Locate the cell with the specified text and output its (x, y) center coordinate. 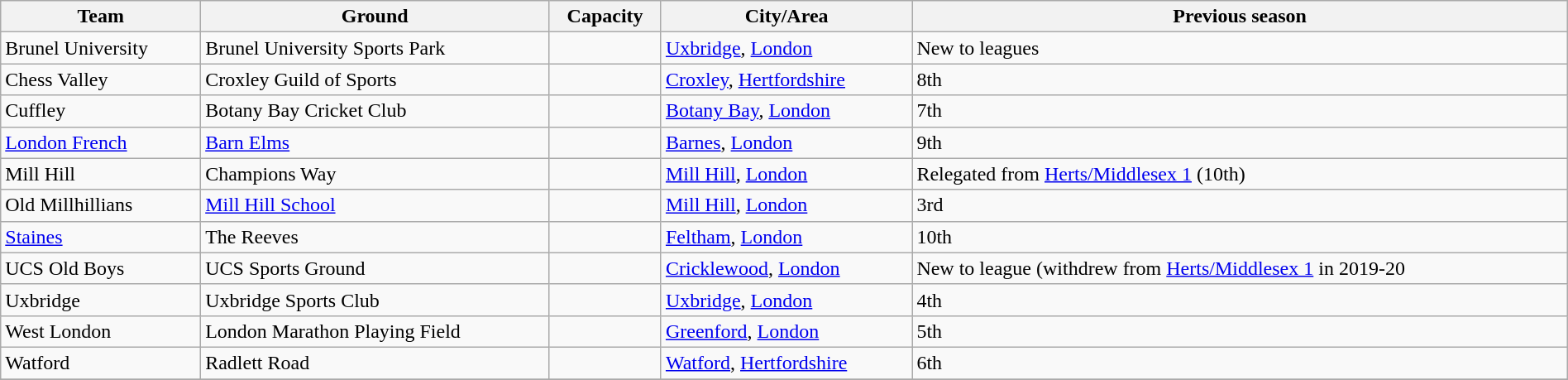
3rd (1240, 205)
Chess Valley (101, 79)
Botany Bay, London (786, 111)
City/Area (786, 17)
Barnes, London (786, 142)
Uxbridge (101, 300)
London Marathon Playing Field (375, 331)
Mill Hill School (375, 205)
Previous season (1240, 17)
Uxbridge Sports Club (375, 300)
6th (1240, 363)
Old Millhillians (101, 205)
8th (1240, 79)
Feltham, London (786, 237)
Capacity (605, 17)
10th (1240, 237)
Mill Hill (101, 174)
Croxley, Hertfordshire (786, 79)
9th (1240, 142)
Brunel University Sports Park (375, 48)
Relegated from Herts/Middlesex 1 (10th) (1240, 174)
Watford (101, 363)
Staines (101, 237)
Botany Bay Cricket Club (375, 111)
Team (101, 17)
5th (1240, 331)
West London (101, 331)
Watford, Hertfordshire (786, 363)
Greenford, London (786, 331)
Champions Way (375, 174)
Radlett Road (375, 363)
Cricklewood, London (786, 268)
7th (1240, 111)
Cuffley (101, 111)
London French (101, 142)
UCS Sports Ground (375, 268)
New to leagues (1240, 48)
Brunel University (101, 48)
Barn Elms (375, 142)
New to league (withdrew from Herts/Middlesex 1 in 2019-20 (1240, 268)
The Reeves (375, 237)
4th (1240, 300)
UCS Old Boys (101, 268)
Ground (375, 17)
Croxley Guild of Sports (375, 79)
